Locate the cell with the specified text and output its [x, y] center coordinate. 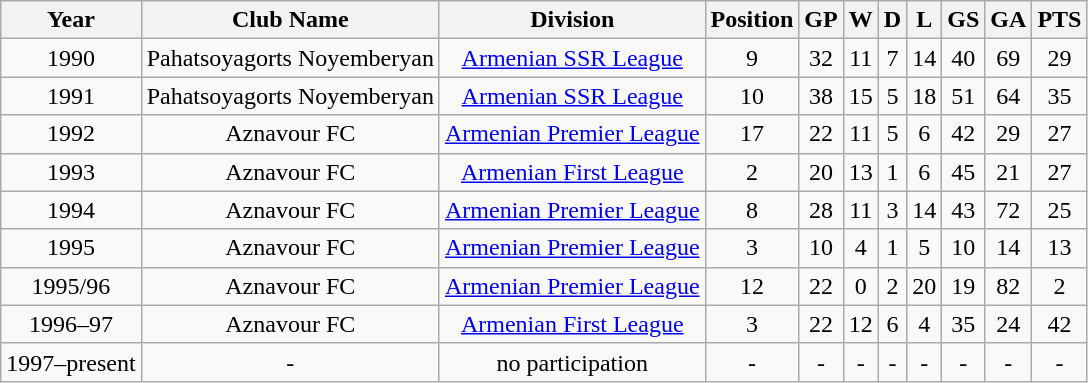
no participation [572, 362]
45 [964, 172]
D [892, 20]
19 [964, 286]
1995 [71, 248]
1993 [71, 172]
25 [1060, 210]
1992 [71, 134]
0 [860, 286]
9 [752, 58]
82 [1008, 286]
72 [1008, 210]
W [860, 20]
1994 [71, 210]
40 [964, 58]
GA [1008, 20]
Year [71, 20]
43 [964, 210]
L [924, 20]
8 [752, 210]
28 [821, 210]
Division [572, 20]
GS [964, 20]
24 [1008, 324]
1991 [71, 96]
1997–present [71, 362]
1996–97 [71, 324]
38 [821, 96]
Position [752, 20]
69 [1008, 58]
18 [924, 96]
PTS [1060, 20]
51 [964, 96]
1990 [71, 58]
17 [752, 134]
Club Name [290, 20]
7 [892, 58]
GP [821, 20]
15 [860, 96]
21 [1008, 172]
1995/96 [71, 286]
64 [1008, 96]
32 [821, 58]
